Find where the given text appears and provide that cell's center as (x, y) coordinate. 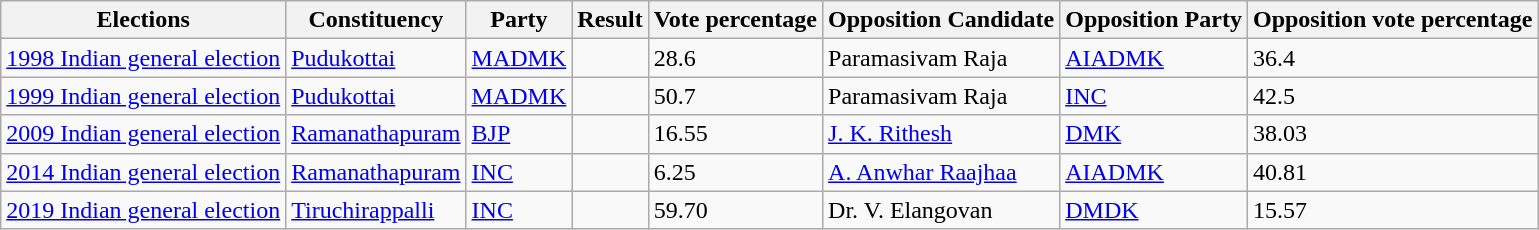
Opposition vote percentage (1392, 20)
A. Anwhar Raajhaa (942, 172)
Opposition Candidate (942, 20)
Vote percentage (735, 20)
Result (610, 20)
1999 Indian general election (144, 96)
38.03 (1392, 134)
15.57 (1392, 210)
Opposition Party (1154, 20)
BJP (519, 134)
28.6 (735, 58)
16.55 (735, 134)
36.4 (1392, 58)
2014 Indian general election (144, 172)
Dr. V. Elangovan (942, 210)
6.25 (735, 172)
Party (519, 20)
1998 Indian general election (144, 58)
2019 Indian general election (144, 210)
42.5 (1392, 96)
59.70 (735, 210)
DMDK (1154, 210)
Tiruchirappalli (376, 210)
40.81 (1392, 172)
50.7 (735, 96)
Elections (144, 20)
J. K. Rithesh (942, 134)
2009 Indian general election (144, 134)
Constituency (376, 20)
DMK (1154, 134)
